Output the [x, y] coordinate of the center of the cell containing the given text.  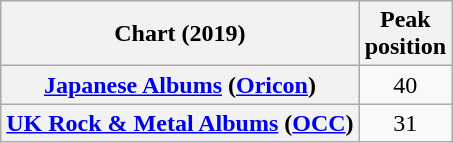
Chart (2019) [180, 34]
UK Rock & Metal Albums (OCC) [180, 123]
31 [405, 123]
Peakposition [405, 34]
40 [405, 85]
Japanese Albums (Oricon) [180, 85]
